Determine the [x, y] coordinate at the center of the cell enclosing the given text.  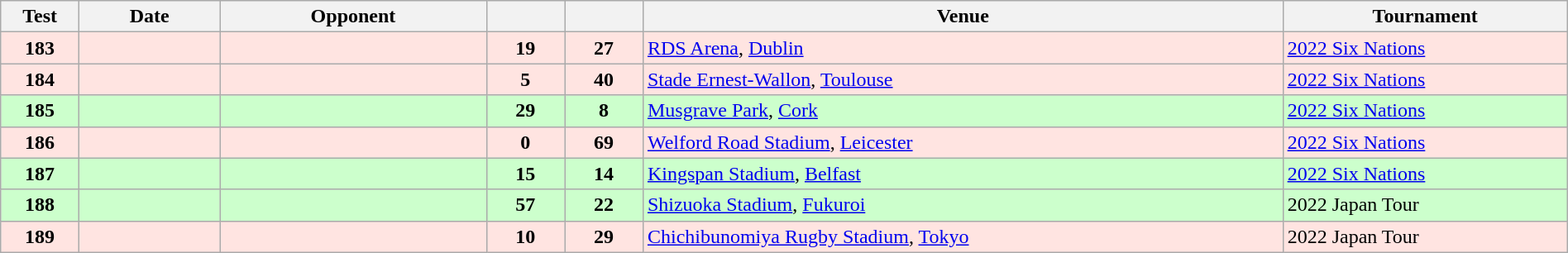
185 [40, 111]
8 [604, 111]
19 [526, 48]
69 [604, 142]
22 [604, 205]
0 [526, 142]
183 [40, 48]
Tournament [1425, 17]
14 [604, 174]
5 [526, 79]
Welford Road Stadium, Leicester [963, 142]
188 [40, 205]
Date [149, 17]
27 [604, 48]
Chichibunomiya Rugby Stadium, Tokyo [963, 236]
Musgrave Park, Cork [963, 111]
15 [526, 174]
Opponent [353, 17]
57 [526, 205]
40 [604, 79]
Shizuoka Stadium, Fukuroi [963, 205]
Kingspan Stadium, Belfast [963, 174]
186 [40, 142]
Stade Ernest-Wallon, Toulouse [963, 79]
Test [40, 17]
10 [526, 236]
184 [40, 79]
Venue [963, 17]
RDS Arena, Dublin [963, 48]
189 [40, 236]
187 [40, 174]
